From the cell containing the given text, extract its center point as (X, Y) coordinate. 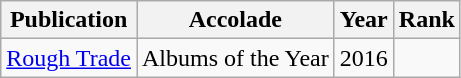
Rank (426, 20)
Rough Trade (69, 58)
Year (364, 20)
2016 (364, 58)
Publication (69, 20)
Albums of the Year (235, 58)
Accolade (235, 20)
